Detect which cell encompasses the target text, then output its [X, Y] center coordinate. 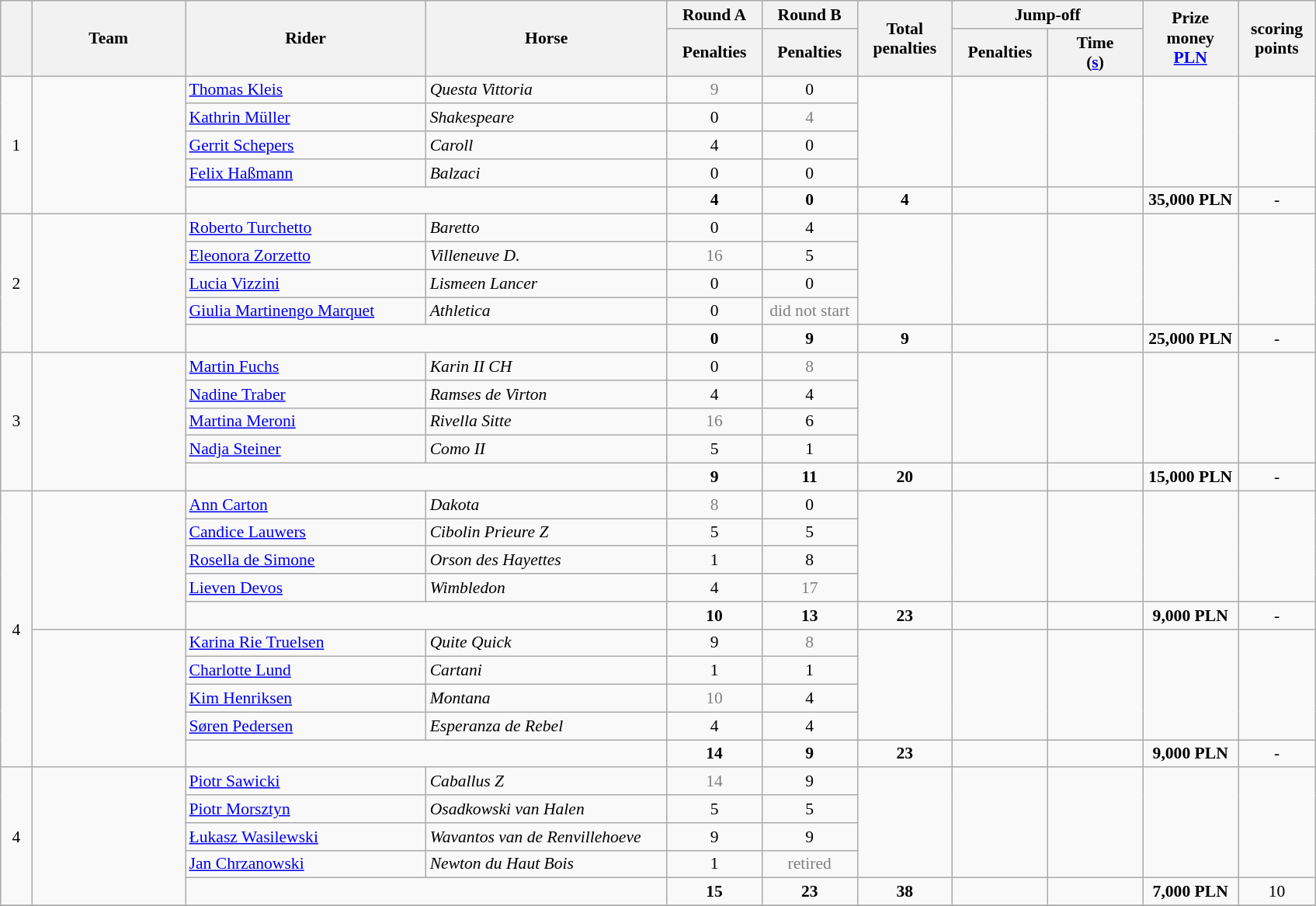
Quite Quick [547, 643]
Jan Chrzanowski [305, 864]
Cartani [547, 671]
Thomas Kleis [305, 90]
Ramses de Virton [547, 394]
retired [809, 864]
Charlotte Lund [305, 671]
Shakespeare [547, 118]
25,000 PLN [1191, 339]
Caroll [547, 145]
Balzaci [547, 173]
11 [809, 477]
15,000 PLN [1191, 477]
Candice Lauwers [305, 533]
Baretto [547, 228]
Esperanza de Rebel [547, 726]
Team [109, 39]
Lieven Devos [305, 588]
Athletica [547, 311]
7,000 PLN [1191, 892]
Nadine Traber [305, 394]
Rivella Sitte [547, 422]
Rosella de Simone [305, 561]
Piotr Morsztyn [305, 809]
Horse [547, 39]
Wimbledon [547, 588]
Karin II CH [547, 366]
Søren Pedersen [305, 726]
Total penalties [905, 39]
Giulia Martinengo Marquet [305, 311]
17 [809, 588]
3 [16, 422]
Wavantos van de Renvillehoeve [547, 837]
Lucia Vizzini [305, 283]
38 [905, 892]
Felix Haßmann [305, 173]
20 [905, 477]
Caballus Z [547, 782]
Questa Vittoria [547, 90]
6 [809, 422]
Piotr Sawicki [305, 782]
Martina Meroni [305, 422]
Villeneuve D. [547, 256]
Gerrit Schepers [305, 145]
15 [714, 892]
Roberto Turchetto [305, 228]
did not start [809, 311]
scoringpoints [1276, 39]
2 [16, 283]
Łukasz Wasilewski [305, 837]
Nadja Steiner [305, 450]
Orson des Hayettes [547, 561]
35,000 PLN [1191, 200]
Lismeen Lancer [547, 283]
Rider [305, 39]
13 [809, 616]
Newton du Haut Bois [547, 864]
Round B [809, 15]
PrizemoneyPLN [1191, 39]
Round A [714, 15]
Ann Carton [305, 505]
Kim Henriksen [305, 699]
Karina Rie Truelsen [305, 643]
Eleonora Zorzetto [305, 256]
Dakota [547, 505]
Kathrin Müller [305, 118]
Martin Fuchs [305, 366]
Osadkowski van Halen [547, 809]
Como II [547, 450]
Time(s) [1095, 53]
Jump-off [1048, 15]
Montana [547, 699]
Cibolin Prieure Z [547, 533]
